Identify which cell holds the provided text, then report its (x, y) central coordinate. 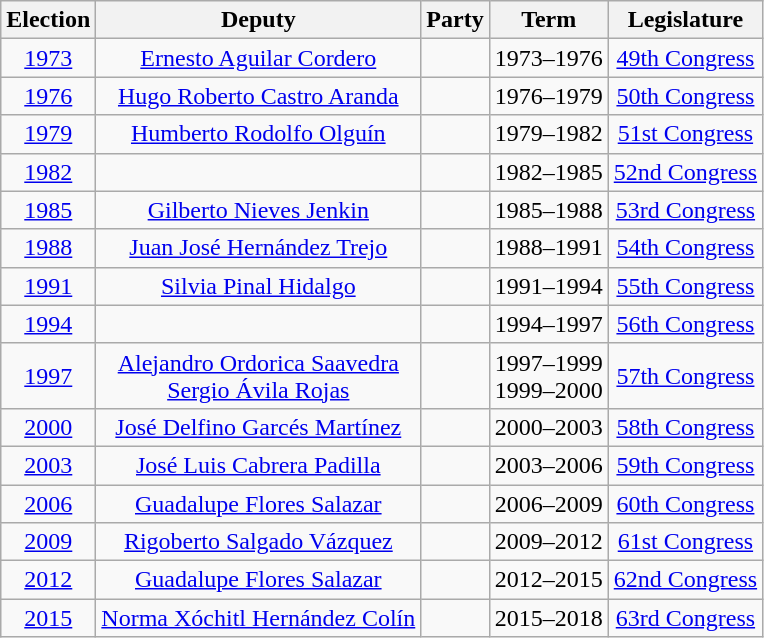
2015 (48, 618)
1985 (48, 210)
Deputy (258, 20)
Hugo Roberto Castro Aranda (258, 96)
2009 (48, 542)
2006–2009 (548, 503)
1991 (48, 286)
2012–2015 (548, 580)
1982–1985 (548, 172)
Term (548, 20)
1976–1979 (548, 96)
60th Congress (685, 503)
1973–1976 (548, 58)
1982 (48, 172)
1985–1988 (548, 210)
1997 (48, 376)
51st Congress (685, 134)
55th Congress (685, 286)
57th Congress (685, 376)
1979 (48, 134)
Party (455, 20)
62nd Congress (685, 580)
1994–1997 (548, 324)
Humberto Rodolfo Olguín (258, 134)
63rd Congress (685, 618)
2003–2006 (548, 465)
2012 (48, 580)
José Delfino Garcés Martínez (258, 427)
1976 (48, 96)
2000 (48, 427)
49th Congress (685, 58)
61st Congress (685, 542)
2006 (48, 503)
56th Congress (685, 324)
1994 (48, 324)
52nd Congress (685, 172)
53rd Congress (685, 210)
Norma Xóchitl Hernández Colín (258, 618)
59th Congress (685, 465)
Gilberto Nieves Jenkin (258, 210)
54th Congress (685, 248)
Silvia Pinal Hidalgo (258, 286)
Juan José Hernández Trejo (258, 248)
1991–1994 (548, 286)
58th Congress (685, 427)
1988 (48, 248)
2003 (48, 465)
2009–2012 (548, 542)
2015–2018 (548, 618)
Legislature (685, 20)
Rigoberto Salgado Vázquez (258, 542)
2000–2003 (548, 427)
Alejandro Ordorica SaavedraSergio Ávila Rojas (258, 376)
50th Congress (685, 96)
Election (48, 20)
José Luis Cabrera Padilla (258, 465)
Ernesto Aguilar Cordero (258, 58)
1997–19991999–2000 (548, 376)
1973 (48, 58)
1979–1982 (548, 134)
1988–1991 (548, 248)
